Search for the cell housing the specified text and yield its (x, y) center coordinate. 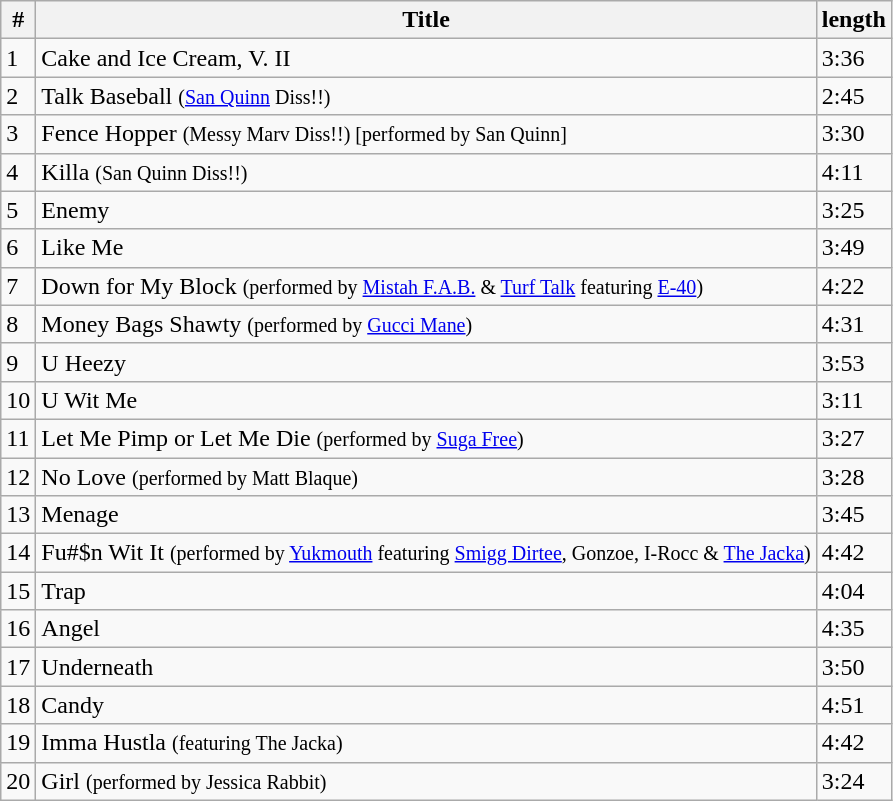
# (18, 20)
9 (18, 362)
3:49 (854, 248)
17 (18, 667)
2:45 (854, 96)
15 (18, 591)
14 (18, 553)
Underneath (426, 667)
Money Bags Shawty (performed by Gucci Mane) (426, 324)
Enemy (426, 210)
No Love (performed by Matt Blaque) (426, 477)
5 (18, 210)
4 (18, 172)
4:11 (854, 172)
Cake and Ice Cream, V. II (426, 58)
4:31 (854, 324)
3:50 (854, 667)
19 (18, 743)
3:27 (854, 438)
Imma Hustla (featuring The Jacka) (426, 743)
Like Me (426, 248)
4:35 (854, 629)
Angel (426, 629)
3:28 (854, 477)
Fence Hopper (Messy Marv Diss!!) [performed by San Quinn] (426, 134)
3:25 (854, 210)
3:11 (854, 400)
Killa (San Quinn Diss!!) (426, 172)
U Wit Me (426, 400)
12 (18, 477)
3:24 (854, 781)
18 (18, 705)
4:51 (854, 705)
Down for My Block (performed by Mistah F.A.B. & Turf Talk featuring E-40) (426, 286)
20 (18, 781)
4:22 (854, 286)
Girl (performed by Jessica Rabbit) (426, 781)
length (854, 20)
Trap (426, 591)
Talk Baseball (San Quinn Diss!!) (426, 96)
3 (18, 134)
Let Me Pimp or Let Me Die (performed by Suga Free) (426, 438)
8 (18, 324)
3:53 (854, 362)
13 (18, 515)
U Heezy (426, 362)
16 (18, 629)
10 (18, 400)
Title (426, 20)
Menage (426, 515)
7 (18, 286)
Fu#$n Wit It (performed by Yukmouth featuring Smigg Dirtee, Gonzoe, I-Rocc & The Jacka) (426, 553)
4:04 (854, 591)
2 (18, 96)
3:36 (854, 58)
Candy (426, 705)
6 (18, 248)
3:45 (854, 515)
3:30 (854, 134)
1 (18, 58)
11 (18, 438)
